Output the (X, Y) coordinate of the center of the cell containing the given text.  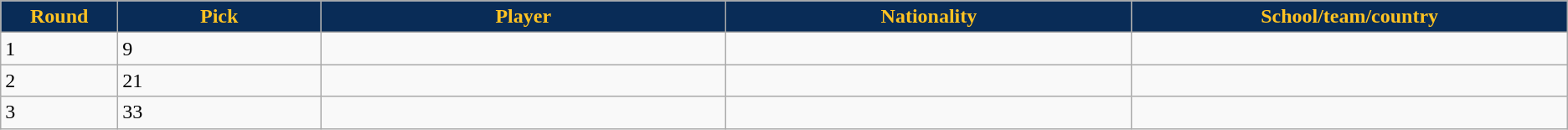
33 (219, 112)
Pick (219, 17)
21 (219, 81)
Round (59, 17)
Nationality (929, 17)
Player (524, 17)
School/team/country (1349, 17)
3 (59, 112)
2 (59, 81)
9 (219, 49)
1 (59, 49)
